Search for the cell housing the specified text and yield its [x, y] center coordinate. 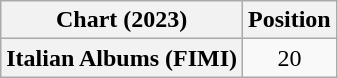
20 [290, 58]
Chart (2023) [122, 20]
Italian Albums (FIMI) [122, 58]
Position [290, 20]
